Capture the cell that displays the provided text and extract its (X, Y) central coordinate. 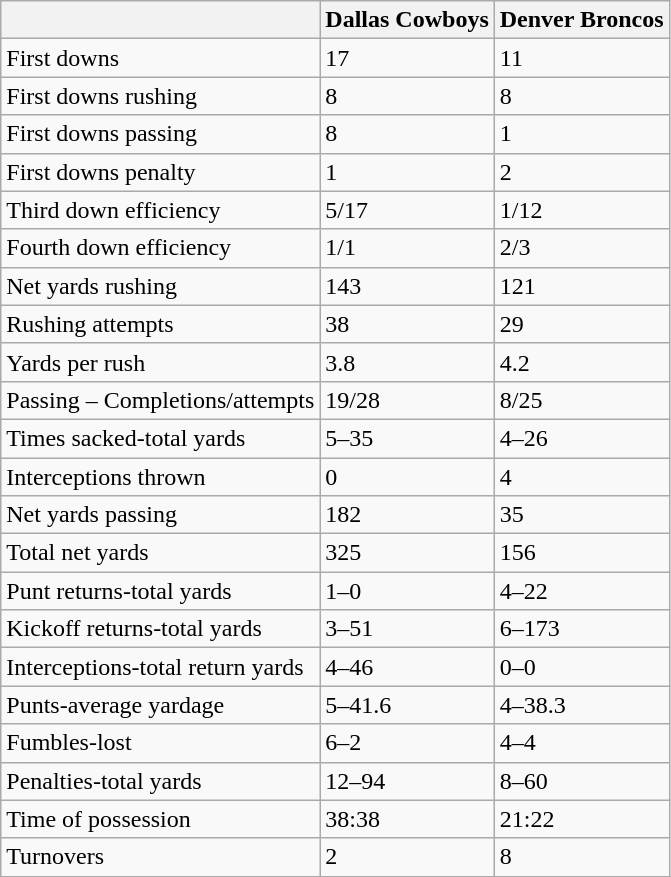
Third down efficiency (160, 210)
Dallas Cowboys (407, 20)
4–22 (582, 591)
Punt returns-total yards (160, 591)
0–0 (582, 667)
1/12 (582, 210)
4–26 (582, 438)
Denver Broncos (582, 20)
Fumbles-lost (160, 743)
325 (407, 553)
Interceptions-total return yards (160, 667)
Turnovers (160, 857)
Times sacked-total yards (160, 438)
8/25 (582, 400)
5/17 (407, 210)
First downs passing (160, 134)
First downs rushing (160, 96)
156 (582, 553)
Net yards rushing (160, 286)
182 (407, 515)
Time of possession (160, 819)
4 (582, 477)
143 (407, 286)
Rushing attempts (160, 324)
Yards per rush (160, 362)
35 (582, 515)
38:38 (407, 819)
6–173 (582, 629)
1/1 (407, 248)
First downs (160, 58)
6–2 (407, 743)
2/3 (582, 248)
3–51 (407, 629)
5–41.6 (407, 705)
Punts-average yardage (160, 705)
4–4 (582, 743)
17 (407, 58)
29 (582, 324)
3.8 (407, 362)
Net yards passing (160, 515)
11 (582, 58)
Interceptions thrown (160, 477)
Penalties-total yards (160, 781)
21:22 (582, 819)
4.2 (582, 362)
1–0 (407, 591)
First downs penalty (160, 172)
Kickoff returns-total yards (160, 629)
121 (582, 286)
4–38.3 (582, 705)
38 (407, 324)
8–60 (582, 781)
19/28 (407, 400)
Total net yards (160, 553)
4–46 (407, 667)
12–94 (407, 781)
5–35 (407, 438)
Fourth down efficiency (160, 248)
Passing – Completions/attempts (160, 400)
0 (407, 477)
